Return [X, Y] of the center of cell containing provided text 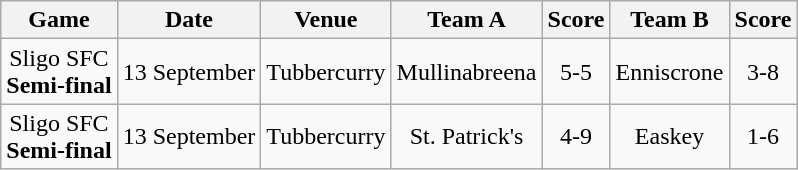
Team B [670, 20]
Enniscrone [670, 72]
4-9 [576, 136]
St. Patrick's [466, 136]
Mullinabreena [466, 72]
Game [59, 20]
Venue [326, 20]
1-6 [763, 136]
Easkey [670, 136]
Date [189, 20]
3-8 [763, 72]
5-5 [576, 72]
Team A [466, 20]
